Detect which cell encompasses the target text, then output its (X, Y) center coordinate. 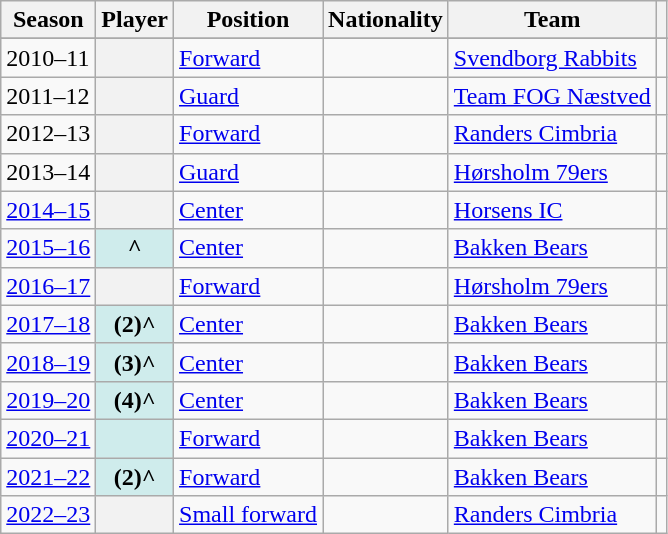
Player (135, 20)
Nationality (386, 20)
Season (48, 20)
Horsens IC (552, 210)
2010–11 (48, 58)
Team (552, 20)
2017–18 (48, 324)
^ (135, 248)
2013–14 (48, 172)
2012–13 (48, 134)
2016–17 (48, 286)
2022–23 (48, 515)
2021–22 (48, 477)
Position (248, 20)
2014–15 (48, 210)
(4)^ (135, 400)
(3)^ (135, 362)
Svendborg Rabbits (552, 58)
2019–20 (48, 400)
Team FOG Næstved (552, 96)
2018–19 (48, 362)
2015–16 (48, 248)
Small forward (248, 515)
2020–21 (48, 438)
2011–12 (48, 96)
